Locate the cell with the specified text and output its (X, Y) center coordinate. 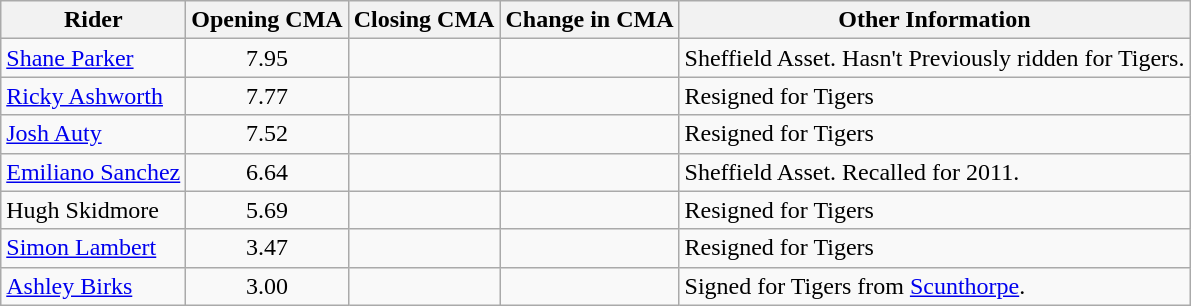
Sheffield Asset. Recalled for 2011. (934, 172)
3.47 (267, 248)
Emiliano Sanchez (94, 172)
7.77 (267, 96)
7.52 (267, 134)
Change in CMA (590, 20)
Ricky Ashworth (94, 96)
Hugh Skidmore (94, 210)
Shane Parker (94, 58)
Sheffield Asset. Hasn't Previously ridden for Tigers. (934, 58)
5.69 (267, 210)
Closing CMA (424, 20)
Simon Lambert (94, 248)
Josh Auty (94, 134)
6.64 (267, 172)
Signed for Tigers from Scunthorpe. (934, 286)
Ashley Birks (94, 286)
Other Information (934, 20)
Rider (94, 20)
7.95 (267, 58)
3.00 (267, 286)
Opening CMA (267, 20)
